Determine the [x, y] coordinate at the center of the cell enclosing the given text.  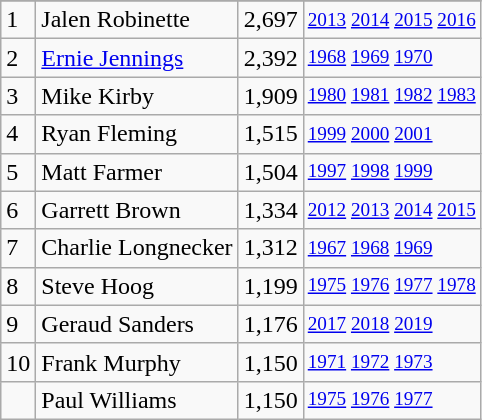
1 [18, 20]
8 [18, 286]
5 [18, 172]
6 [18, 210]
3 [18, 96]
Matt Farmer [137, 172]
2,697 [270, 20]
9 [18, 324]
10 [18, 362]
1,312 [270, 248]
2,392 [270, 58]
1975 1976 1977 1978 [392, 286]
7 [18, 248]
Garrett Brown [137, 210]
1967 1968 1969 [392, 248]
1980 1981 1982 1983 [392, 96]
1,504 [270, 172]
4 [18, 134]
Charlie Longnecker [137, 248]
Mike Kirby [137, 96]
1,176 [270, 324]
1,909 [270, 96]
1999 2000 2001 [392, 134]
1,334 [270, 210]
Paul Williams [137, 400]
Geraud Sanders [137, 324]
Frank Murphy [137, 362]
1971 1972 1973 [392, 362]
1,199 [270, 286]
Ernie Jennings [137, 58]
Steve Hoog [137, 286]
2013 2014 2015 2016 [392, 20]
1968 1969 1970 [392, 58]
1,515 [270, 134]
Jalen Robinette [137, 20]
2017 2018 2019 [392, 324]
1975 1976 1977 [392, 400]
2012 2013 2014 2015 [392, 210]
1997 1998 1999 [392, 172]
Ryan Fleming [137, 134]
2 [18, 58]
